Identify which cell holds the provided text, then report its (X, Y) central coordinate. 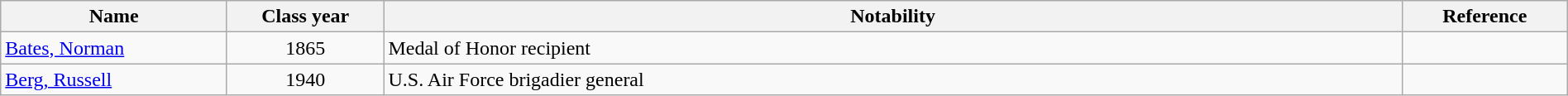
Class year (304, 17)
Notability (893, 17)
Medal of Honor recipient (893, 48)
Reference (1484, 17)
1865 (304, 48)
Berg, Russell (114, 79)
Name (114, 17)
Bates, Norman (114, 48)
1940 (304, 79)
U.S. Air Force brigadier general (893, 79)
